Identify which cell holds the provided text, then report its [X, Y] central coordinate. 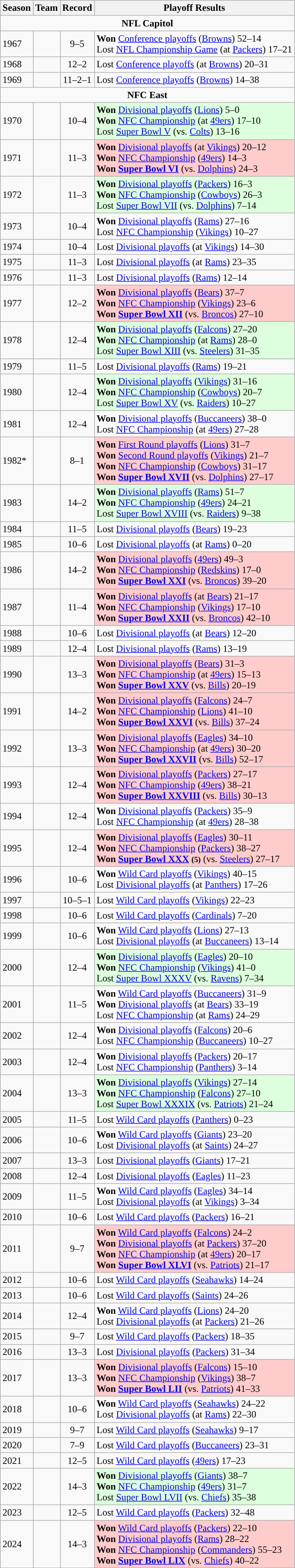
2006 [17, 1140]
Lost Divisional playoffs (Rams) 13–19 [195, 648]
Lost Divisional playoffs (at Vikings) 14–30 [195, 247]
1982* [17, 460]
1996 [17, 879]
Lost Wild Card playoffs (Cardinals) 7–20 [195, 915]
Won Divisional playoffs (Falcons) 15–10Won NFC Championship (Vikings) 38–7Won Super Bowl LII (vs. Patriots) 41–33 [195, 1378]
Lost Wild Card playoffs (Vikings) 22–23 [195, 900]
Won Divisional playoffs (at Vikings) 20–12Won NFC Championship (49ers) 14–3Won Super Bowl VI (vs. Dolphins) 24–3 [195, 158]
1986 [17, 570]
Won Divisional playoffs (Eagles) 34–10Won NFC Championship (at 49ers) 30–20Won Super Bowl XXVII (vs. Bills) 52–17 [195, 748]
2003 [17, 1062]
2004 [17, 1093]
2008 [17, 1176]
1980 [17, 392]
Lost Wild Card playoffs (49ers) 17–23 [195, 1460]
1967 [17, 44]
2017 [17, 1378]
1987 [17, 607]
1998 [17, 915]
Won Wild Card playoffs (Vikings) 40–15Lost Divisional playoffs (at Panthers) 17–26 [195, 879]
Record [77, 8]
2012 [17, 1280]
Won Wild Card playoffs (Eagles) 34–14Lost Divisional playoffs (at Vikings) 3–34 [195, 1196]
Won Wild Card playoffs (Lions) 27–13Lost Divisional playoffs (at Buccaneers) 13–14 [195, 936]
Season [17, 8]
Lost Wild Card playoffs (Buccaneers) 23–31 [195, 1445]
2020 [17, 1445]
1978 [17, 340]
7–9 [77, 1445]
10–5–1 [77, 900]
Lost Wild Card playoffs (Packers) 32–48 [195, 1512]
Won Divisional playoffs (Falcons) 27–20Won NFC Championship (at Rams) 28–0Lost Super Bowl XIII (vs. Steelers) 31–35 [195, 340]
2002 [17, 1035]
1985 [17, 544]
Won Divisional playoffs (Rams) 27–16Lost NFC Championship (Vikings) 10–27 [195, 226]
Lost Wild Card playoffs (Seahawks) 9–17 [195, 1430]
1994 [17, 817]
1972 [17, 195]
Lost Conference playoffs (Browns) 14–38 [195, 80]
9–5 [77, 44]
11–4 [77, 607]
Lost Divisional playoffs (at Rams) 0–20 [195, 544]
1989 [17, 648]
Won Divisional playoffs (Falcons) 20–6Lost NFC Championship (Buccaneers) 10–27 [195, 1035]
1976 [17, 277]
Won Wild Card playoffs (Lions) 24–20Lost Divisional playoffs (at Packers) 21–26 [195, 1316]
Lost Divisional playoffs (Giants) 17–21 [195, 1160]
Won Divisional playoffs (Vikings) 31–16Won NFC Championship (Cowboys) 20–7Lost Super Bowl XV (vs. Raiders) 10–27 [195, 392]
2014 [17, 1316]
1969 [17, 80]
1983 [17, 503]
2022 [17, 1486]
Lost Divisional playoffs (at Bears) 12–20 [195, 633]
1990 [17, 674]
Lost Wild Card playoffs (Packers) 18–35 [195, 1337]
Won Divisional playoffs (Vikings) 27–14Won NFC Championship (Falcons) 27–10Lost Super Bowl XXXIX (vs. Patriots) 21–24 [195, 1093]
2009 [17, 1196]
1979 [17, 366]
Lost Conference playoffs (at Browns) 20–31 [195, 64]
Lost Wild Card playoffs (Saints) 24–26 [195, 1295]
1974 [17, 247]
Lost Wild Card playoffs (Panthers) 0–23 [195, 1119]
Won Wild Card playoffs (Buccaneers) 31–9Won Divisional playoffs (at Bears) 33–19Lost NFC Championship (at Rams) 24–29 [195, 1004]
2019 [17, 1430]
2013 [17, 1295]
Won Divisional playoffs (Falcons) 24–7Won NFC Championship (Lions) 41–10Won Super Bowl XXVI (vs. Bills) 37–24 [195, 711]
Won Divisional playoffs (at Bears) 21–17Won NFC Championship (Vikings) 17–10Won Super Bowl XXII (vs. Broncos) 42–10 [195, 607]
NFC East [147, 95]
Lost Divisional playoffs (Eagles) 11–23 [195, 1176]
Won Divisional playoffs (Packers) 27–17Won NFC Championship (49ers) 38–21Won Super Bowl XXVIII (vs. Bills) 30–13 [195, 785]
Won Divisional playoffs (Eagles) 20–10Won NFC Championship (Vikings) 41–0Lost Super Bowl XXXV (vs. Ravens) 7–34 [195, 967]
2016 [17, 1352]
1993 [17, 785]
Won Divisional playoffs (Rams) 51–7Won NFC Championship (49ers) 24–21Lost Super Bowl XVIII (vs. Raiders) 9–38 [195, 503]
8–1 [77, 460]
Won Divisional playoffs (Giants) 38–7 Won NFC Championship (49ers) 31–7 Lost Super Bowl LVII (vs. Chiefs) 35–38 [195, 1486]
1973 [17, 226]
NFL Capitol [147, 23]
1984 [17, 529]
Lost Divisional playoffs (Packers) 31–34 [195, 1352]
2001 [17, 1004]
Won Wild Card playoffs (Seahawks) 24–22Lost Divisional playoffs (at Rams) 22–30 [195, 1409]
1992 [17, 748]
Lost Divisional playoffs (at Rams) 23–35 [195, 262]
Won Divisional playoffs (Packers) 16–3Won NFC Championship (Cowboys) 26–3Lost Super Bowl VII (vs. Dolphins) 7–14 [195, 195]
1988 [17, 633]
2011 [17, 1248]
Won Divisional playoffs (Eagles) 30–11Won NFC Championship (Packers) 38–27Won Super Bowl XXX (5) (vs. Steelers) 27–17 [195, 848]
2005 [17, 1119]
2015 [17, 1337]
Lost Divisional playoffs (Rams) 12–14 [195, 277]
2021 [17, 1460]
11–2–1 [77, 80]
2010 [17, 1217]
1981 [17, 424]
Playoff Results [195, 8]
1970 [17, 121]
Won Divisional playoffs (Bears) 31–3Won NFC Championship (at 49ers) 15–13Won Super Bowl XXV (vs. Bills) 20–19 [195, 674]
Won Wild Card playoffs (Giants) 23–20Lost Divisional playoffs (at Saints) 24–27 [195, 1140]
2000 [17, 967]
Lost Wild Card playoffs (Seahawks) 14–24 [195, 1280]
2024 [17, 1544]
1995 [17, 848]
Won Conference playoffs (Browns) 52–14Lost NFL Championship Game (at Packers) 17–21 [195, 44]
Team [46, 8]
Lost Divisional playoffs (Rams) 19–21 [195, 366]
1975 [17, 262]
Won Divisional playoffs (Packers) 35–9Lost NFC Championship (at 49ers) 28–38 [195, 817]
Won Divisional playoffs (Lions) 5–0Won NFC Championship (at 49ers) 17–10Lost Super Bowl V (vs. Colts) 13–16 [195, 121]
Won Divisional playoffs (49ers) 49–3Won NFC Championship (Redskins) 17–0Won Super Bowl XXI (vs. Broncos) 39–20 [195, 570]
Won Divisional playoffs (Packers) 20–17 Lost NFC Championship (Panthers) 3–14 [195, 1062]
1971 [17, 158]
1977 [17, 304]
2007 [17, 1160]
2018 [17, 1409]
Won Divisional playoffs (Buccaneers) 38–0Lost NFC Championship (at 49ers) 27–28 [195, 424]
2023 [17, 1512]
1991 [17, 711]
Lost Divisional playoffs (Bears) 19–23 [195, 529]
Won Divisional playoffs (Bears) 37–7Won NFC Championship (Vikings) 23–6Won Super Bowl XII (vs. Broncos) 27–10 [195, 304]
1999 [17, 936]
Lost Wild Card playoffs (Packers) 16–21 [195, 1217]
1968 [17, 64]
1997 [17, 900]
